Identify which cell holds the provided text, then report its (x, y) central coordinate. 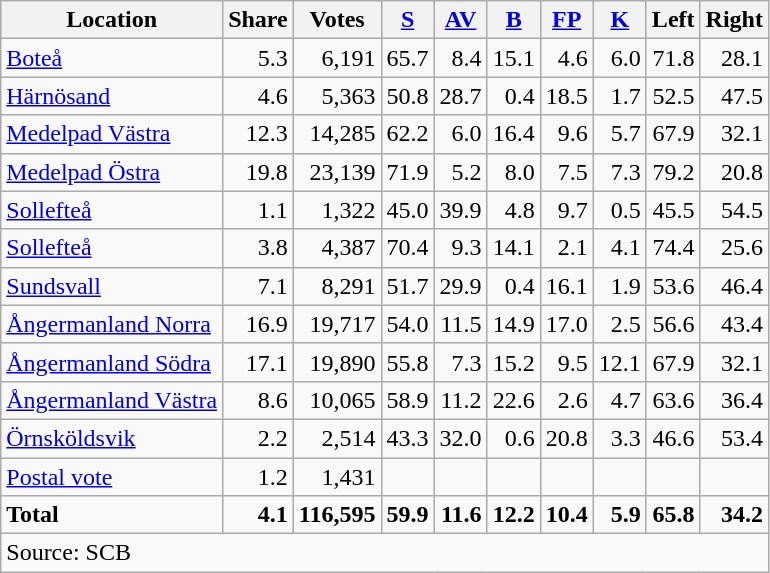
39.9 (460, 210)
19,717 (337, 324)
Postal vote (112, 477)
4,387 (337, 248)
Source: SCB (385, 553)
9.3 (460, 248)
51.7 (408, 286)
46.4 (734, 286)
50.8 (408, 96)
22.6 (514, 400)
2.1 (566, 248)
29.9 (460, 286)
Medelpad Östra (112, 172)
4.7 (620, 400)
1,431 (337, 477)
2.5 (620, 324)
116,595 (337, 515)
Votes (337, 20)
10,065 (337, 400)
1,322 (337, 210)
46.6 (673, 438)
15.2 (514, 362)
9.7 (566, 210)
47.5 (734, 96)
14.9 (514, 324)
0.5 (620, 210)
4.8 (514, 210)
71.8 (673, 58)
1.9 (620, 286)
45.0 (408, 210)
AV (460, 20)
Härnösand (112, 96)
16.1 (566, 286)
Sundsvall (112, 286)
16.4 (514, 134)
5.7 (620, 134)
43.3 (408, 438)
9.6 (566, 134)
45.5 (673, 210)
8.6 (258, 400)
3.8 (258, 248)
8,291 (337, 286)
34.2 (734, 515)
1.1 (258, 210)
B (514, 20)
59.9 (408, 515)
5,363 (337, 96)
63.6 (673, 400)
74.4 (673, 248)
43.4 (734, 324)
25.6 (734, 248)
1.2 (258, 477)
12.1 (620, 362)
0.6 (514, 438)
18.5 (566, 96)
Boteå (112, 58)
70.4 (408, 248)
14.1 (514, 248)
Right (734, 20)
28.7 (460, 96)
12.2 (514, 515)
5.9 (620, 515)
6,191 (337, 58)
54.5 (734, 210)
FP (566, 20)
32.0 (460, 438)
16.9 (258, 324)
Left (673, 20)
36.4 (734, 400)
Ångermanland Södra (112, 362)
8.0 (514, 172)
K (620, 20)
Ångermanland Västra (112, 400)
71.9 (408, 172)
23,139 (337, 172)
54.0 (408, 324)
Ångermanland Norra (112, 324)
8.4 (460, 58)
7.5 (566, 172)
3.3 (620, 438)
12.3 (258, 134)
28.1 (734, 58)
5.3 (258, 58)
Share (258, 20)
14,285 (337, 134)
52.5 (673, 96)
55.8 (408, 362)
17.0 (566, 324)
S (408, 20)
19.8 (258, 172)
19,890 (337, 362)
65.8 (673, 515)
53.4 (734, 438)
2,514 (337, 438)
79.2 (673, 172)
11.6 (460, 515)
11.5 (460, 324)
Location (112, 20)
2.6 (566, 400)
1.7 (620, 96)
53.6 (673, 286)
56.6 (673, 324)
65.7 (408, 58)
Total (112, 515)
58.9 (408, 400)
Örnsköldsvik (112, 438)
5.2 (460, 172)
Medelpad Västra (112, 134)
17.1 (258, 362)
10.4 (566, 515)
62.2 (408, 134)
7.1 (258, 286)
11.2 (460, 400)
15.1 (514, 58)
2.2 (258, 438)
9.5 (566, 362)
